Extract the [x, y] coordinate from the center of the cell holding the provided text.  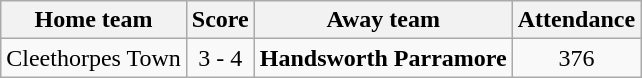
Cleethorpes Town [94, 58]
376 [576, 58]
Away team [383, 20]
Home team [94, 20]
Attendance [576, 20]
3 - 4 [220, 58]
Handsworth Parramore [383, 58]
Score [220, 20]
